Capture the cell that displays the provided text and extract its [x, y] central coordinate. 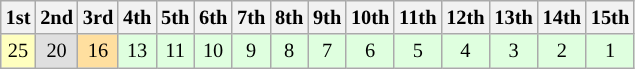
9 [251, 51]
2nd [56, 17]
9th [327, 17]
10th [370, 17]
5th [175, 17]
6th [213, 17]
11 [175, 51]
2 [562, 51]
20 [56, 51]
16 [98, 51]
1 [610, 51]
13th [514, 17]
25 [18, 51]
15th [610, 17]
7th [251, 17]
10 [213, 51]
3 [514, 51]
13 [137, 51]
4th [137, 17]
14th [562, 17]
8 [289, 51]
12th [465, 17]
7 [327, 51]
6 [370, 51]
1st [18, 17]
8th [289, 17]
4 [465, 51]
11th [418, 17]
5 [418, 51]
3rd [98, 17]
